Find where the given text appears and provide that cell's center as [x, y] coordinate. 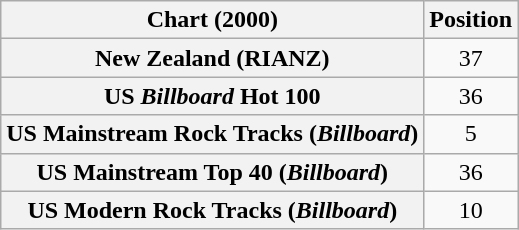
37 [471, 58]
US Billboard Hot 100 [212, 96]
US Mainstream Rock Tracks (Billboard) [212, 134]
Chart (2000) [212, 20]
New Zealand (RIANZ) [212, 58]
5 [471, 134]
10 [471, 210]
Position [471, 20]
US Mainstream Top 40 (Billboard) [212, 172]
US Modern Rock Tracks (Billboard) [212, 210]
